Extract the [x, y] coordinate from the center of the cell holding the provided text.  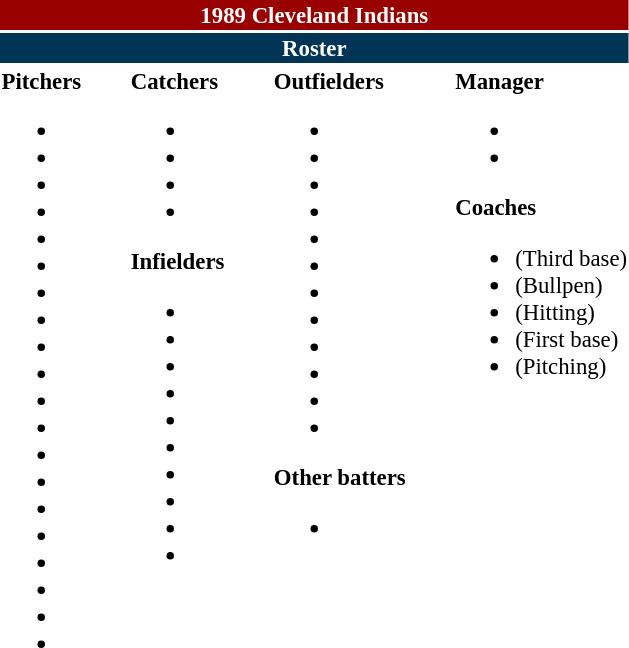
Roster [314, 48]
1989 Cleveland Indians [314, 15]
